Identify which cell holds the provided text, then report its [X, Y] central coordinate. 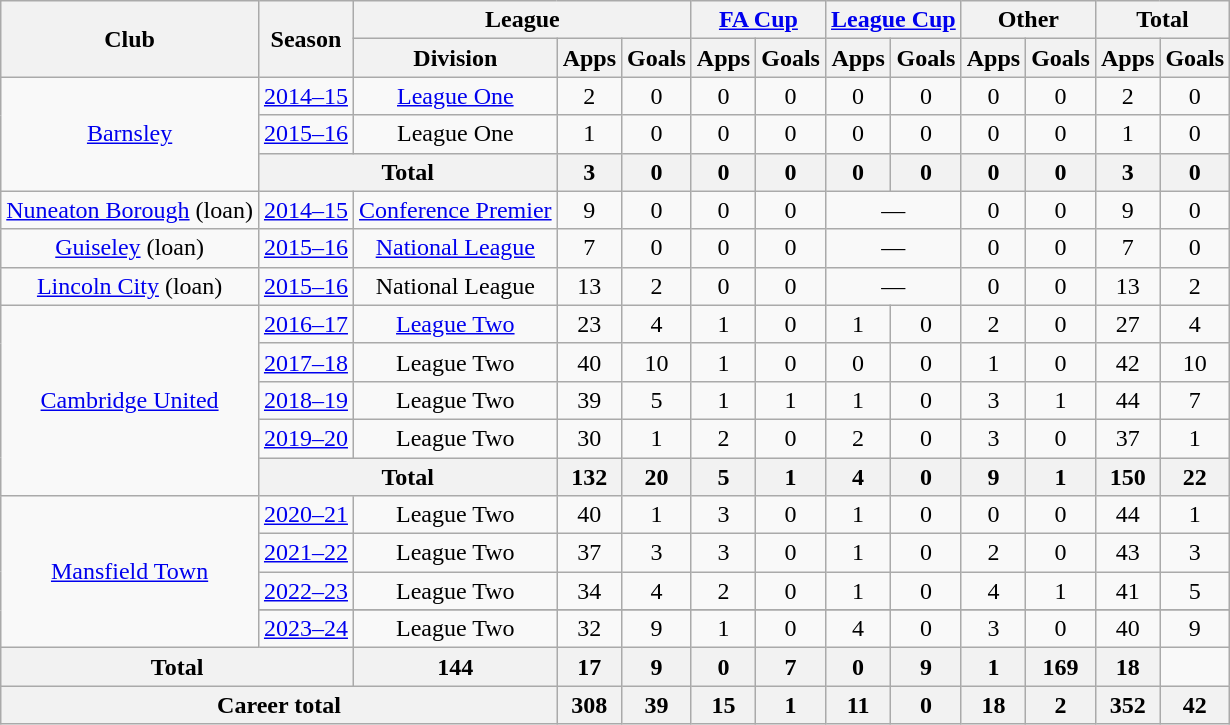
41 [1127, 591]
2022–23 [306, 591]
Conference Premier [455, 210]
132 [589, 477]
23 [589, 324]
Barnsley [130, 134]
Club [130, 39]
Division [455, 58]
2019–20 [306, 438]
352 [1127, 705]
30 [589, 438]
150 [1127, 477]
169 [1061, 667]
2017–18 [306, 362]
308 [589, 705]
144 [455, 667]
League [522, 20]
2016–17 [306, 324]
FA Cup [758, 20]
15 [723, 705]
27 [1127, 324]
17 [589, 667]
Mansfield Town [130, 572]
Career total [279, 705]
League Cup [893, 20]
43 [1127, 553]
Lincoln City (loan) [130, 286]
11 [858, 705]
Cambridge United [130, 400]
2020–21 [306, 515]
2021–22 [306, 553]
Guiseley (loan) [130, 248]
22 [1195, 477]
34 [589, 591]
2018–19 [306, 400]
Other [1028, 20]
Season [306, 39]
32 [589, 629]
2023–24 [306, 629]
20 [657, 477]
Nuneaton Borough (loan) [130, 210]
